Determine the (X, Y) coordinate at the center of the cell enclosing the given text.  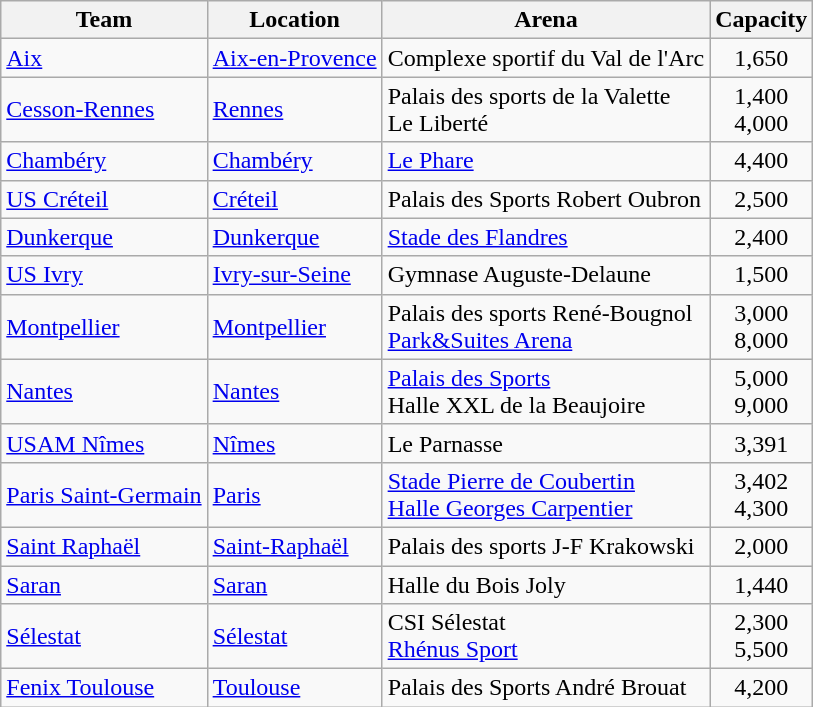
Aix (104, 58)
Palais des SportsHalle XXL de la Beaujoire (546, 392)
US Ivry (104, 275)
Complexe sportif du Val de l'Arc (546, 58)
Nîmes (294, 443)
Gymnase Auguste-Delaune (546, 275)
4,200 (762, 688)
3,391 (762, 443)
USAM Nîmes (104, 443)
Palais des sports de la ValetteLe Liberté (546, 110)
1,400 4,000 (762, 110)
Fenix Toulouse (104, 688)
Le Phare (546, 161)
Cesson-Rennes (104, 110)
2,300 5,500 (762, 636)
Location (294, 20)
Stade des Flandres (546, 237)
Stade Pierre de CoubertinHalle Georges Carpentier (546, 494)
Team (104, 20)
Palais des sports René-BougnolPark&Suites Arena (546, 326)
1,500 (762, 275)
Paris Saint-Germain (104, 494)
Toulouse (294, 688)
Arena (546, 20)
Capacity (762, 20)
3,402 4,300 (762, 494)
Palais des Sports André Brouat (546, 688)
Palais des sports J-F Krakowski (546, 546)
5,000 9,000 (762, 392)
2,500 (762, 199)
Saint Raphaël (104, 546)
Ivry-sur-Seine (294, 275)
1,650 (762, 58)
2,400 (762, 237)
Le Parnasse (546, 443)
Paris (294, 494)
Halle du Bois Joly (546, 585)
4,400 (762, 161)
Créteil (294, 199)
2,000 (762, 546)
1,440 (762, 585)
Palais des Sports Robert Oubron (546, 199)
Rennes (294, 110)
Aix-en-Provence (294, 58)
3,000 8,000 (762, 326)
US Créteil (104, 199)
Saint-Raphaël (294, 546)
CSI SélestatRhénus Sport (546, 636)
